Provide the [x, y] coordinate of the cell's center where the given text is located.  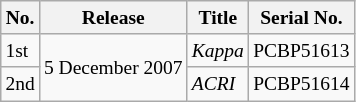
PCBP51614 [301, 84]
5 December 2007 [113, 68]
Serial No. [301, 18]
PCBP51613 [301, 50]
2nd [20, 84]
ACRI [218, 84]
1st [20, 50]
Release [113, 18]
No. [20, 18]
Kappa [218, 50]
Title [218, 18]
